Capture the cell that displays the provided text and extract its [X, Y] central coordinate. 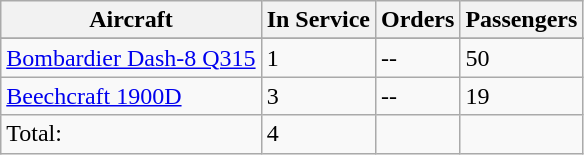
Bombardier Dash-8 Q315 [131, 58]
4 [318, 134]
Passengers [522, 20]
Orders [417, 20]
50 [522, 58]
In Service [318, 20]
19 [522, 96]
Aircraft [131, 20]
1 [318, 58]
Beechcraft 1900D [131, 96]
Total: [131, 134]
3 [318, 96]
